Return the (x, y) coordinate for the center point of the cell that contains the specified text.  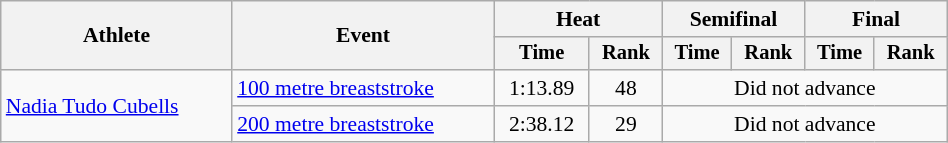
200 metre breaststroke (363, 124)
Semifinal (733, 19)
Nadia Tudo Cubells (116, 106)
2:38.12 (542, 124)
100 metre breaststroke (363, 88)
Athlete (116, 36)
29 (626, 124)
Heat (578, 19)
48 (626, 88)
Event (363, 36)
Final (876, 19)
1:13.89 (542, 88)
